Pinpoint the cell where the given text exists, returning its (X, Y) midpoint coordinate. 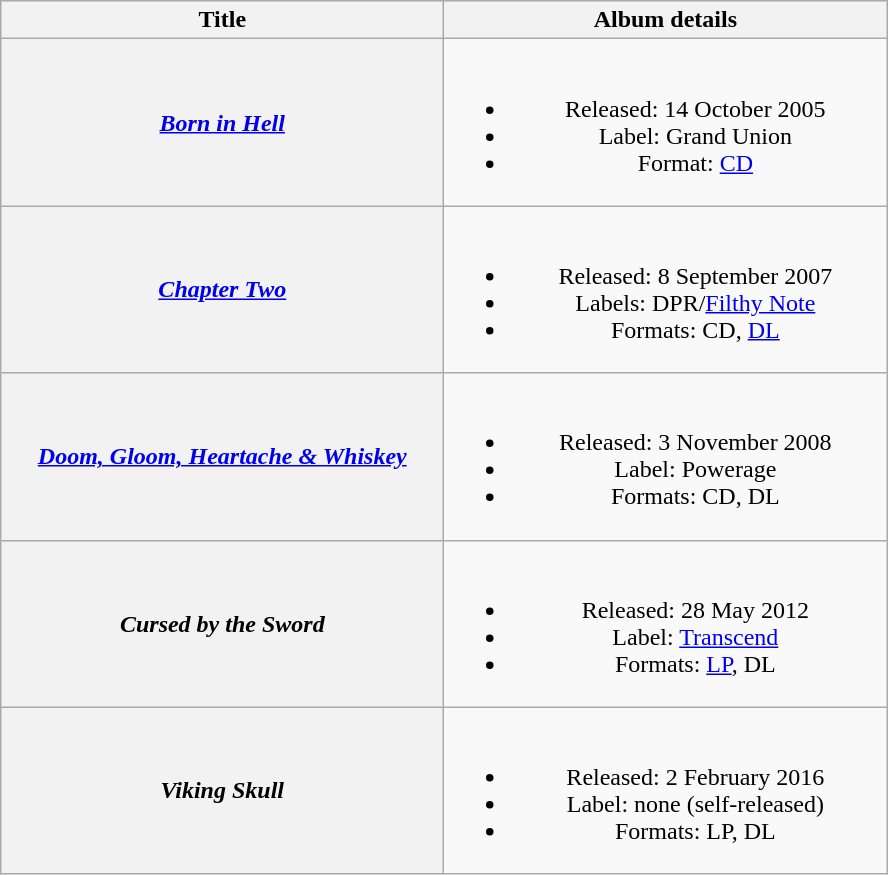
Cursed by the Sword (222, 624)
Released: 2 February 2016Label: none (self-released)Formats: LP, DL (666, 790)
Born in Hell (222, 122)
Released: 8 September 2007Labels: DPR/Filthy NoteFormats: CD, DL (666, 290)
Released: 14 October 2005Label: Grand UnionFormat: CD (666, 122)
Album details (666, 20)
Released: 28 May 2012Label: TranscendFormats: LP, DL (666, 624)
Viking Skull (222, 790)
Doom, Gloom, Heartache & Whiskey (222, 456)
Chapter Two (222, 290)
Released: 3 November 2008Label: PowerageFormats: CD, DL (666, 456)
Title (222, 20)
